Identify which cell holds the provided text, then report its (X, Y) central coordinate. 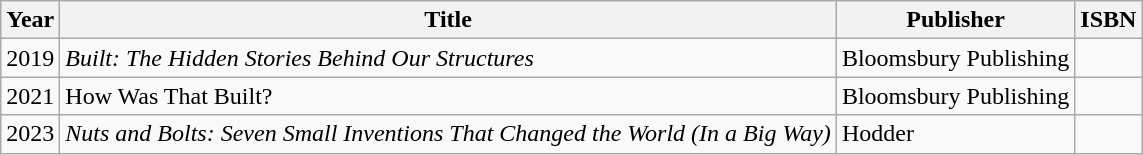
2019 (30, 58)
Nuts and Bolts: Seven Small Inventions That Changed the World (In a Big Way) (448, 134)
Hodder (955, 134)
2023 (30, 134)
Built: The Hidden Stories Behind Our Structures (448, 58)
2021 (30, 96)
Year (30, 20)
How Was That Built? (448, 96)
Title (448, 20)
Publisher (955, 20)
ISBN (1108, 20)
